Return the [X, Y] coordinate for the center point of the cell that contains the specified text.  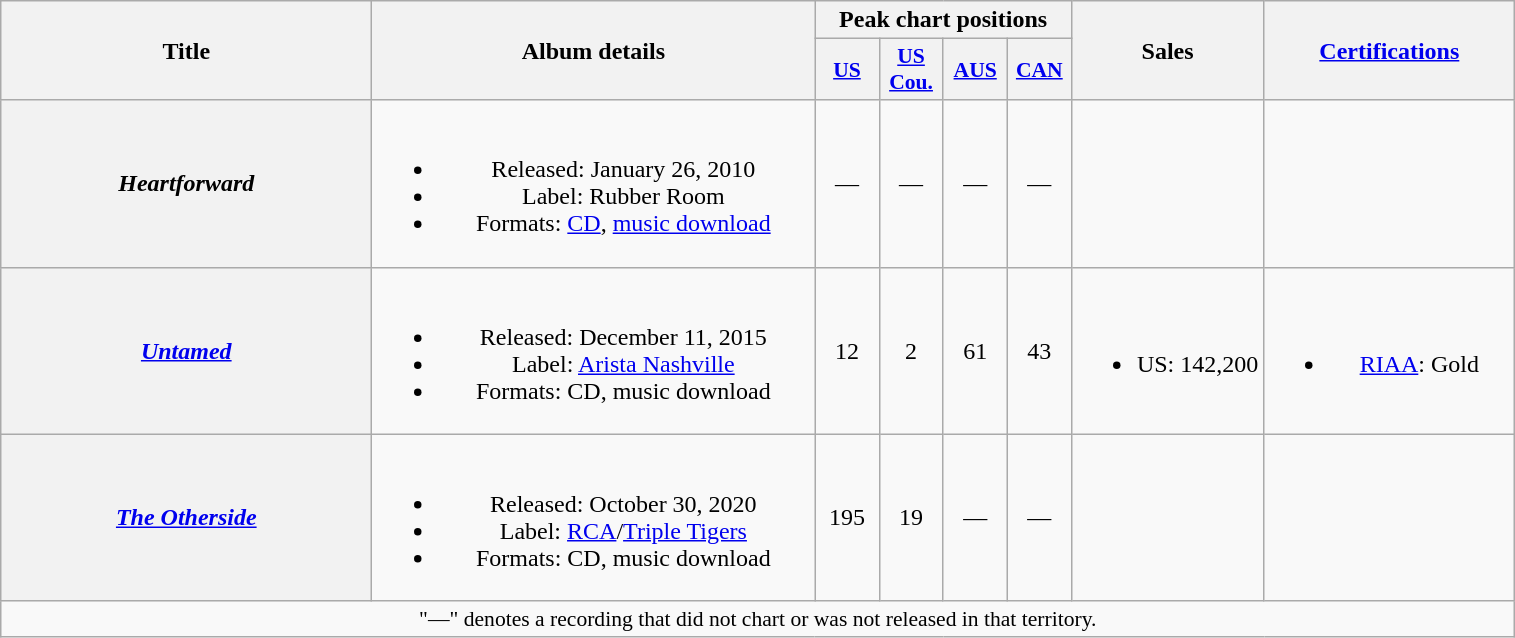
US [847, 70]
Heartforward [186, 184]
12 [847, 350]
Untamed [186, 350]
Title [186, 50]
Released: October 30, 2020Label: RCA/Triple TigersFormats: CD, music download [594, 518]
USCou. [911, 70]
2 [911, 350]
The Otherside [186, 518]
AUS [975, 70]
Sales [1167, 50]
Certifications [1390, 50]
CAN [1039, 70]
Released: December 11, 2015Label: Arista NashvilleFormats: CD, music download [594, 350]
US: 142,200 [1167, 350]
Peak chart positions [943, 20]
61 [975, 350]
43 [1039, 350]
Album details [594, 50]
19 [911, 518]
"—" denotes a recording that did not chart or was not released in that territory. [758, 619]
195 [847, 518]
Released: January 26, 2010Label: Rubber RoomFormats: CD, music download [594, 184]
RIAA: Gold [1390, 350]
